Detect which cell encompasses the target text, then output its (x, y) center coordinate. 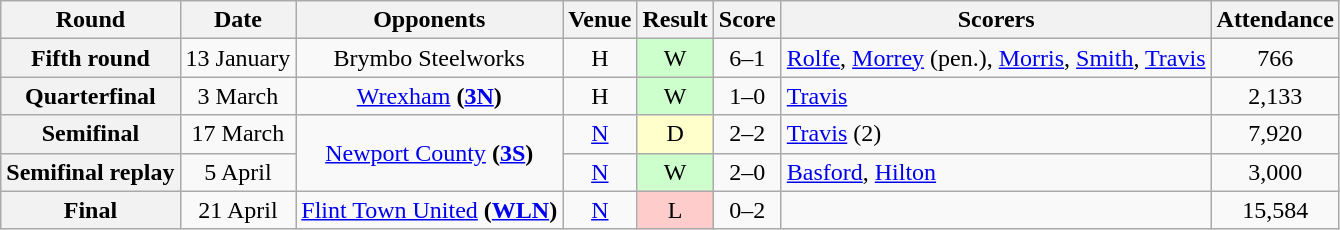
6–1 (747, 58)
766 (1275, 58)
Opponents (430, 20)
21 April (238, 210)
Semifinal (90, 134)
Attendance (1275, 20)
Flint Town United (WLN) (430, 210)
Round (90, 20)
D (675, 134)
Final (90, 210)
Wrexham (3N) (430, 96)
3 March (238, 96)
Fifth round (90, 58)
Basford, Hilton (996, 172)
1–0 (747, 96)
2–2 (747, 134)
Travis (996, 96)
5 April (238, 172)
Result (675, 20)
Scorers (996, 20)
L (675, 210)
Score (747, 20)
Rolfe, Morrey (pen.), Morris, Smith, Travis (996, 58)
3,000 (1275, 172)
Venue (600, 20)
0–2 (747, 210)
2–0 (747, 172)
Semifinal replay (90, 172)
17 March (238, 134)
Newport County (3S) (430, 153)
2,133 (1275, 96)
Quarterfinal (90, 96)
Date (238, 20)
7,920 (1275, 134)
13 January (238, 58)
Brymbo Steelworks (430, 58)
15,584 (1275, 210)
Travis (2) (996, 134)
